Return the (X, Y) coordinate for the center point of the cell that contains the specified text.  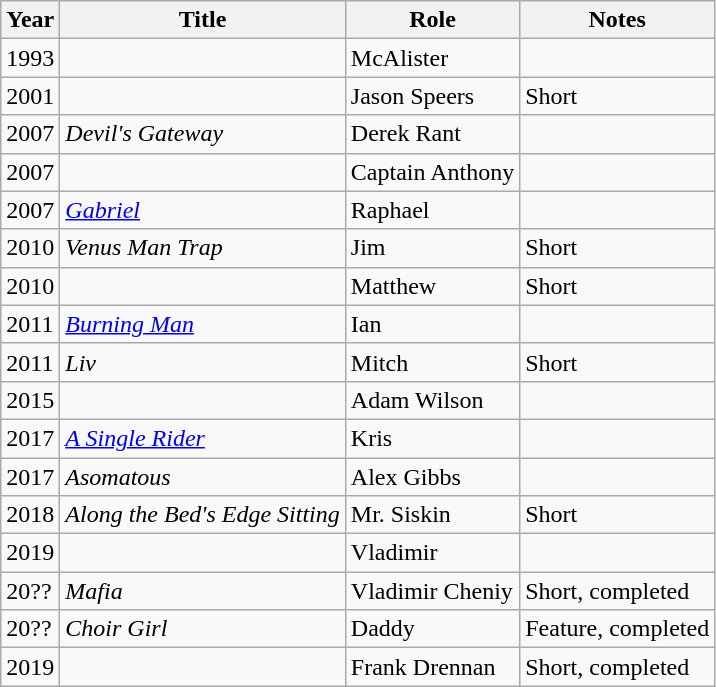
Mitch (432, 362)
1993 (30, 58)
Daddy (432, 629)
Mafia (202, 591)
Asomatous (202, 477)
Matthew (432, 286)
Vladimir (432, 553)
2001 (30, 96)
Jim (432, 248)
Venus Man Trap (202, 248)
Gabriel (202, 210)
McAlister (432, 58)
Frank Drennan (432, 667)
Along the Bed's Edge Sitting (202, 515)
Feature, completed (618, 629)
Raphael (432, 210)
Jason Speers (432, 96)
Burning Man (202, 324)
Role (432, 20)
Mr. Siskin (432, 515)
Ian (432, 324)
A Single Rider (202, 438)
2015 (30, 400)
Devil's Gateway (202, 134)
Title (202, 20)
Vladimir Cheniy (432, 591)
Derek Rant (432, 134)
Choir Girl (202, 629)
Adam Wilson (432, 400)
Kris (432, 438)
Alex Gibbs (432, 477)
Notes (618, 20)
Captain Anthony (432, 172)
Liv (202, 362)
Year (30, 20)
2018 (30, 515)
